Extract the [X, Y] coordinate from the center of the cell holding the provided text.  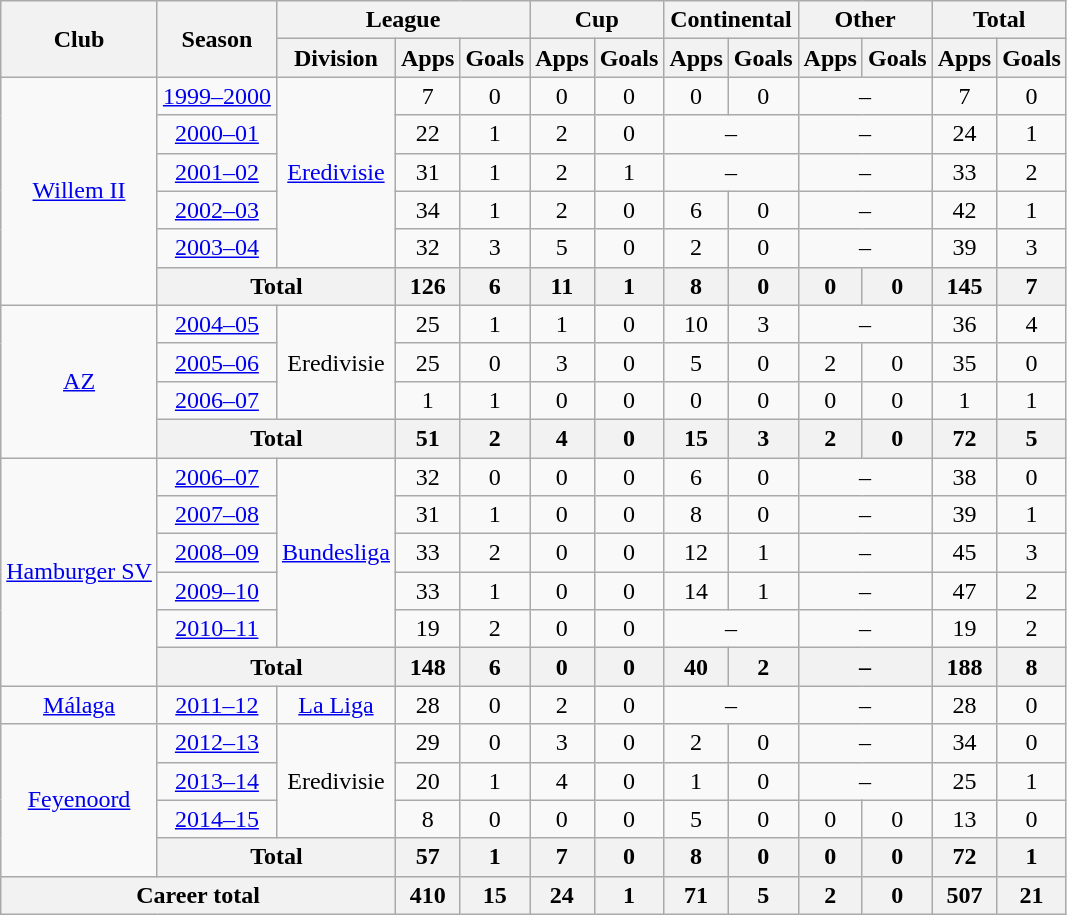
45 [964, 553]
35 [964, 362]
Feyenoord [80, 800]
2014–15 [216, 819]
20 [427, 781]
2013–14 [216, 781]
12 [696, 553]
Season [216, 39]
507 [964, 895]
71 [696, 895]
Division [336, 58]
2008–09 [216, 553]
42 [964, 210]
Club [80, 39]
Cup [597, 20]
11 [562, 286]
29 [427, 743]
Other [865, 20]
410 [427, 895]
1999–2000 [216, 96]
2004–05 [216, 324]
148 [427, 667]
36 [964, 324]
10 [696, 324]
La Liga [336, 705]
League [402, 20]
47 [964, 591]
Career total [198, 895]
2000–01 [216, 134]
2007–08 [216, 515]
2005–06 [216, 362]
51 [427, 438]
Willem II [80, 191]
2002–03 [216, 210]
2012–13 [216, 743]
2009–10 [216, 591]
Bundesliga [336, 553]
38 [964, 477]
40 [696, 667]
AZ [80, 381]
14 [696, 591]
57 [427, 857]
2010–11 [216, 629]
2003–04 [216, 248]
13 [964, 819]
145 [964, 286]
21 [1032, 895]
2001–02 [216, 172]
188 [964, 667]
2011–12 [216, 705]
Hamburger SV [80, 572]
126 [427, 286]
22 [427, 134]
Málaga [80, 705]
Continental [731, 20]
